Return the [x, y] coordinate for the center point of the cell that contains the specified text.  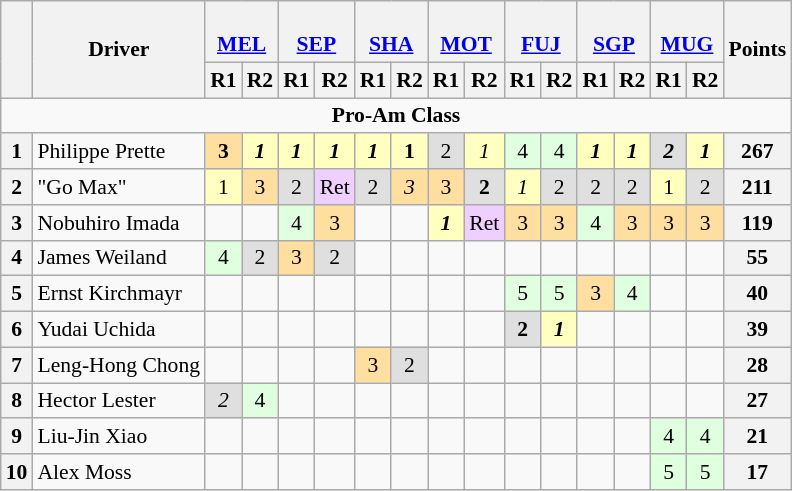
Pro-Am Class [396, 116]
SGP [614, 32]
Philippe Prette [118, 152]
21 [757, 437]
SHA [392, 32]
6 [17, 330]
10 [17, 472]
MEL [242, 32]
SEP [316, 32]
211 [757, 187]
MOT [466, 32]
MUG [686, 32]
James Weiland [118, 258]
27 [757, 401]
Liu-Jin Xiao [118, 437]
40 [757, 294]
Nobuhiro Imada [118, 223]
7 [17, 365]
8 [17, 401]
17 [757, 472]
Yudai Uchida [118, 330]
Driver [118, 50]
Alex Moss [118, 472]
55 [757, 258]
FUJ [540, 32]
"Go Max" [118, 187]
119 [757, 223]
28 [757, 365]
Ernst Kirchmayr [118, 294]
39 [757, 330]
Hector Lester [118, 401]
267 [757, 152]
Points [757, 50]
9 [17, 437]
Leng-Hong Chong [118, 365]
